Determine the [X, Y] coordinate at the center of the cell enclosing the given text.  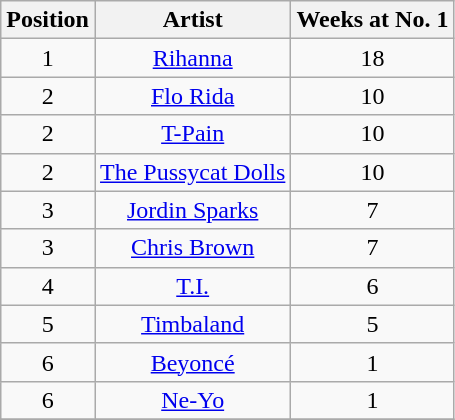
T-Pain [192, 134]
Artist [192, 20]
Flo Rida [192, 96]
Weeks at No. 1 [372, 20]
Position [48, 20]
Rihanna [192, 58]
Ne-Yo [192, 400]
T.I. [192, 286]
Beyoncé [192, 362]
The Pussycat Dolls [192, 172]
Timbaland [192, 324]
4 [48, 286]
Jordin Sparks [192, 210]
Chris Brown [192, 248]
18 [372, 58]
